Capture the cell that displays the provided text and extract its [X, Y] central coordinate. 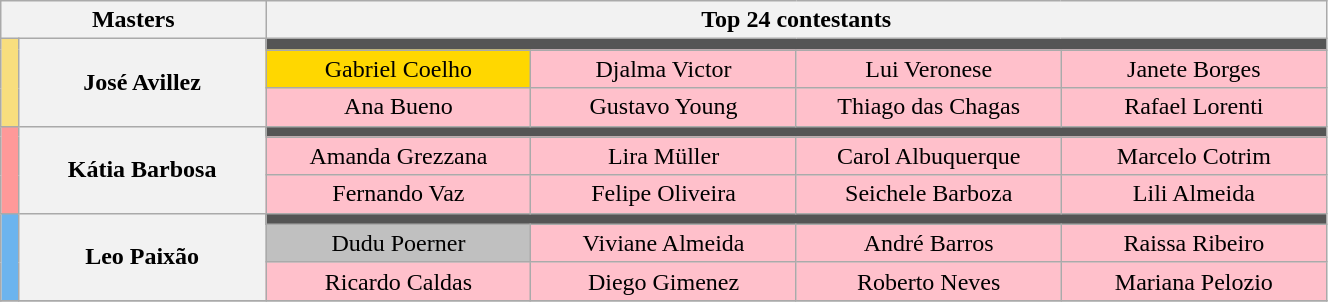
Lira Müller [664, 156]
Lili Almeida [1194, 194]
André Barros [928, 243]
Diego Gimenez [664, 281]
Seichele Barboza [928, 194]
Top 24 contestants [796, 20]
Roberto Neves [928, 281]
Lui Veronese [928, 69]
Gabriel Coelho [398, 69]
Dudu Poerner [398, 243]
José Avillez [142, 82]
Viviane Almeida [664, 243]
Rafael Lorenti [1194, 107]
Kátia Barbosa [142, 170]
Carol Albuquerque [928, 156]
Djalma Victor [664, 69]
Raissa Ribeiro [1194, 243]
Ricardo Caldas [398, 281]
Ana Bueno [398, 107]
Leo Paixão [142, 256]
Masters [134, 20]
Amanda Grezzana [398, 156]
Thiago das Chagas [928, 107]
Janete Borges [1194, 69]
Mariana Pelozio [1194, 281]
Gustavo Young [664, 107]
Fernando Vaz [398, 194]
Felipe Oliveira [664, 194]
Marcelo Cotrim [1194, 156]
